Identify which cell holds the provided text, then report its [x, y] central coordinate. 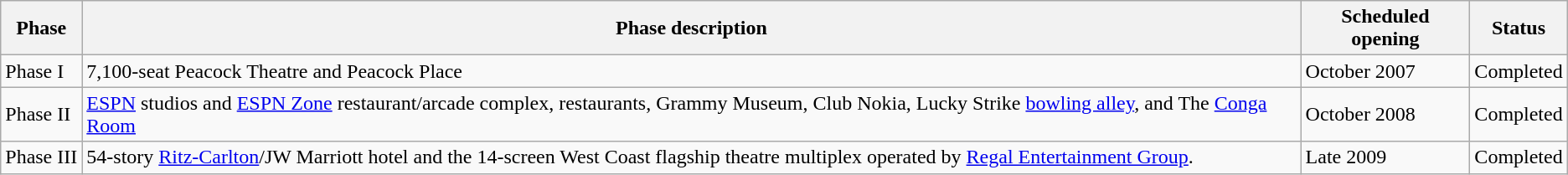
October 2008 [1385, 114]
Phase description [692, 28]
ESPN studios and ESPN Zone restaurant/arcade complex, restaurants, Grammy Museum, Club Nokia, Lucky Strike bowling alley, and The Conga Room [692, 114]
54-story Ritz-Carlton/JW Marriott hotel and the 14-screen West Coast flagship theatre multiplex operated by Regal Entertainment Group. [692, 157]
Late 2009 [1385, 157]
7,100-seat Peacock Theatre and Peacock Place [692, 71]
Phase II [42, 114]
Phase [42, 28]
Phase I [42, 71]
Scheduled opening [1385, 28]
October 2007 [1385, 71]
Status [1519, 28]
Phase III [42, 157]
